Locate the cell with the specified text and output its (X, Y) center coordinate. 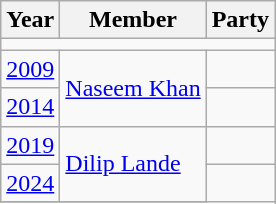
2024 (30, 183)
2019 (30, 145)
Year (30, 20)
Party (240, 20)
Dilip Lande (133, 164)
Member (133, 20)
Naseem Khan (133, 88)
2009 (30, 69)
2014 (30, 107)
